Determine the (X, Y) coordinate at the center of the cell enclosing the given text.  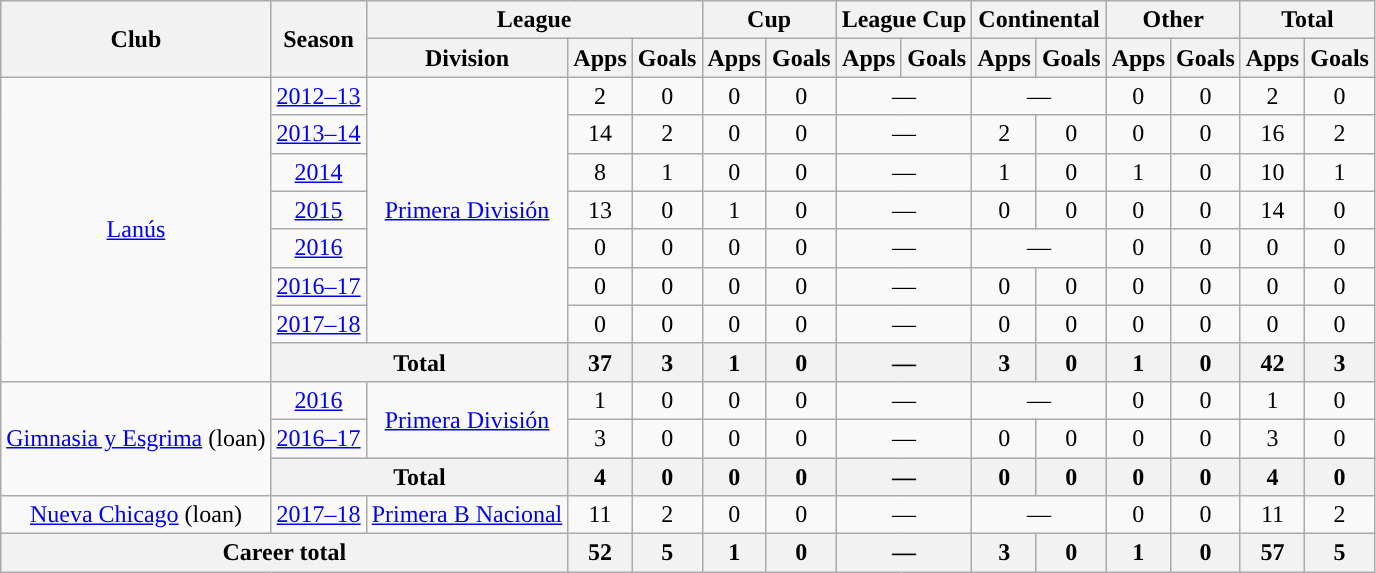
Primera B Nacional (467, 515)
Nueva Chicago (loan) (136, 515)
Lanús (136, 229)
Club (136, 39)
2013–14 (318, 134)
Division (467, 58)
League (534, 20)
Gimnasia y Esgrima (loan) (136, 438)
Other (1173, 20)
52 (600, 553)
57 (1272, 553)
League Cup (904, 20)
2014 (318, 172)
2012–13 (318, 96)
8 (600, 172)
13 (600, 210)
Continental (1039, 20)
Career total (284, 553)
Season (318, 39)
37 (600, 362)
Cup (769, 20)
16 (1272, 134)
42 (1272, 362)
2015 (318, 210)
10 (1272, 172)
